Determine the [x, y] coordinate at the center of the cell enclosing the given text.  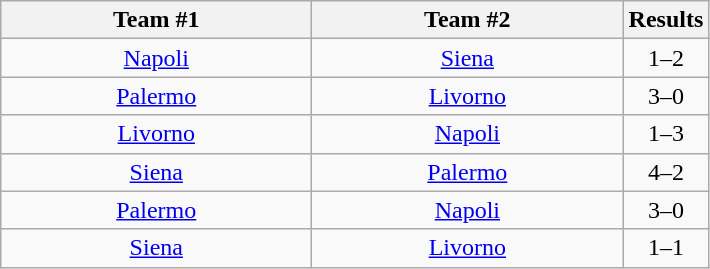
1–3 [666, 134]
1–2 [666, 58]
Team #2 [468, 20]
4–2 [666, 172]
Results [666, 20]
1–1 [666, 248]
Team #1 [156, 20]
